Pinpoint the cell where the given text exists, returning its (x, y) midpoint coordinate. 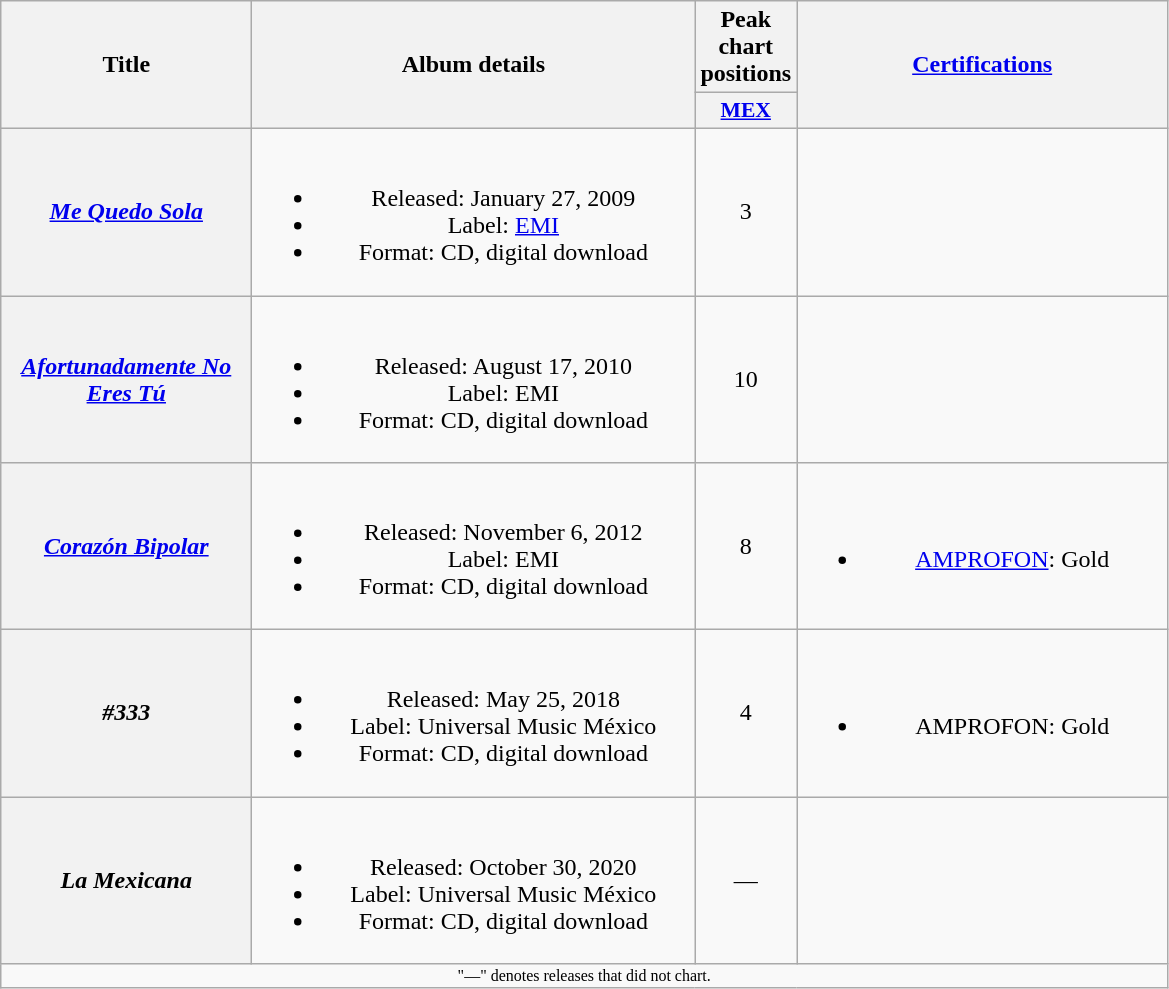
MEX (746, 111)
Released: May 25, 2018Label: Universal Music MéxicoFormat: CD, digital download (474, 714)
8 (746, 546)
3 (746, 212)
Peak chart positions (746, 47)
4 (746, 714)
Afortunadamente No Eres Tú (126, 380)
Me Quedo Sola (126, 212)
Released: October 30, 2020Label: Universal Music MéxicoFormat: CD, digital download (474, 880)
Album details (474, 65)
Released: January 27, 2009Label: EMIFormat: CD, digital download (474, 212)
Corazón Bipolar (126, 546)
10 (746, 380)
#333 (126, 714)
— (746, 880)
La Mexicana (126, 880)
Released: November 6, 2012Label: EMIFormat: CD, digital download (474, 546)
Released: August 17, 2010Label: EMIFormat: CD, digital download (474, 380)
Certifications (982, 65)
Title (126, 65)
"—" denotes releases that did not chart. (584, 976)
